Provide the (X, Y) coordinate of the cell's center where the given text is located.  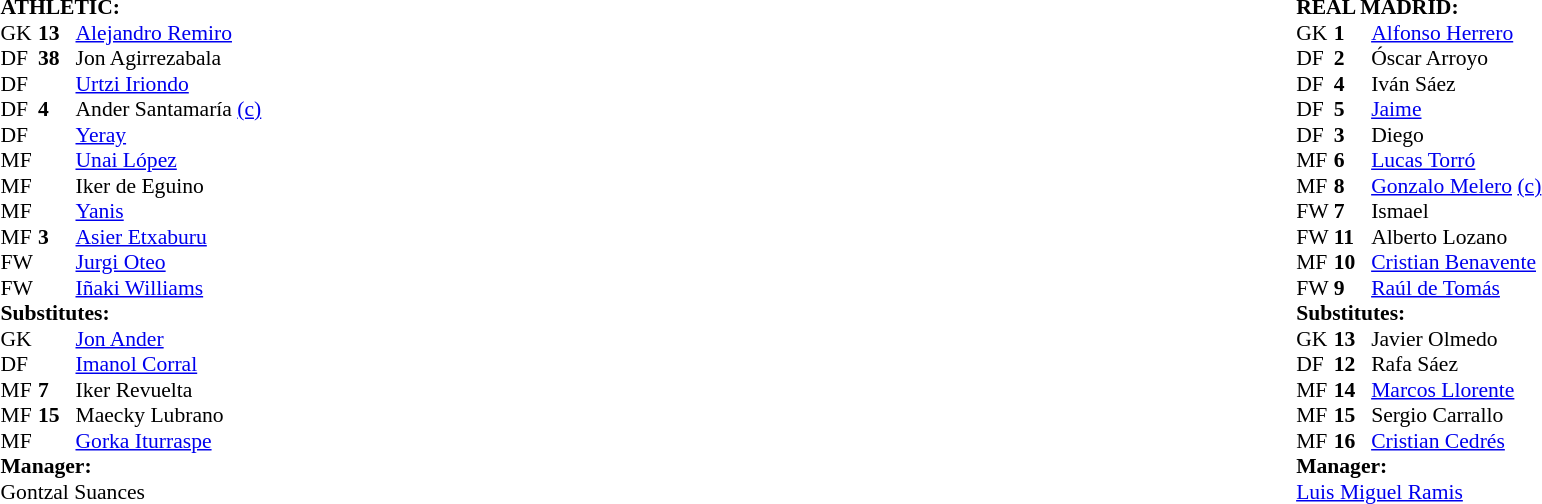
Gonzalo Melero (c) (1456, 186)
Jaime (1456, 109)
38 (57, 59)
Unai López (169, 161)
Ander Santamaría (c) (169, 109)
Jurgi Oteo (169, 263)
Iván Sáez (1456, 84)
9 (1353, 288)
Urtzi Iriondo (169, 84)
Alejandro Remiro (169, 33)
Jon Agirrezabala (169, 59)
Iñaki Williams (169, 288)
Alberto Lozano (1456, 237)
Gorka Iturraspe (169, 441)
6 (1353, 161)
Óscar Arroyo (1456, 59)
Imanol Corral (169, 365)
8 (1353, 186)
14 (1353, 390)
Yeray (169, 135)
Cristian Cedrés (1456, 441)
Marcos Llorente (1456, 390)
Iker Revuelta (169, 390)
Jon Ander (169, 339)
5 (1353, 109)
Raúl de Tomás (1456, 288)
1 (1353, 33)
Yanis (169, 211)
Rafa Sáez (1456, 365)
Diego (1456, 135)
10 (1353, 263)
Iker de Eguino (169, 186)
16 (1353, 441)
Maecky Lubrano (169, 415)
12 (1353, 365)
2 (1353, 59)
Cristian Benavente (1456, 263)
11 (1353, 237)
Javier Olmedo (1456, 339)
Sergio Carrallo (1456, 415)
Lucas Torró (1456, 161)
Alfonso Herrero (1456, 33)
Asier Etxaburu (169, 237)
Ismael (1456, 211)
